Output the (x, y) coordinate of the center of the cell containing the given text.  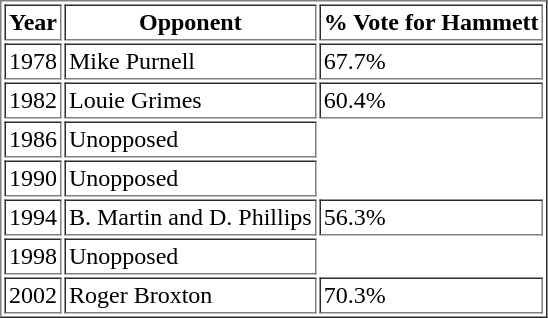
1982 (32, 100)
Year (32, 22)
67.7% (431, 62)
2002 (32, 296)
1986 (32, 140)
B. Martin and D. Phillips (190, 218)
Opponent (190, 22)
1978 (32, 62)
% Vote for Hammett (431, 22)
60.4% (431, 100)
56.3% (431, 218)
Mike Purnell (190, 62)
1990 (32, 178)
1994 (32, 218)
70.3% (431, 296)
1998 (32, 256)
Roger Broxton (190, 296)
Louie Grimes (190, 100)
